Extract the (x, y) coordinate from the center of the cell holding the provided text.  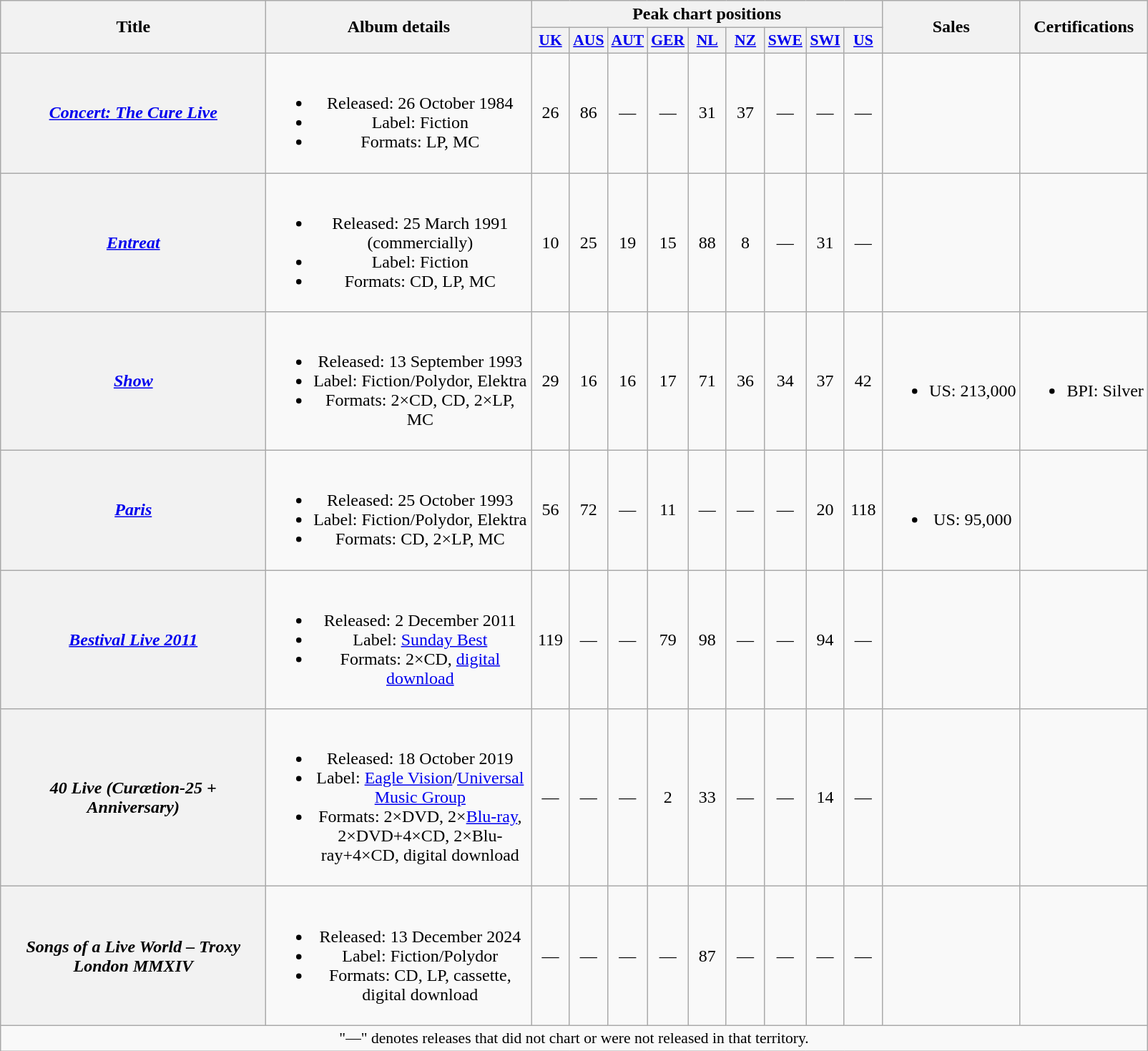
"—" denotes releases that did not chart or were not released in that territory. (574, 1038)
20 (825, 511)
40 Live (Curætion-25 + Anniversary) (133, 798)
2 (668, 798)
Released: 25 October 1993Label: Fiction/Polydor, ElektraFormats: CD, 2×LP, MC (399, 511)
Paris (133, 511)
Released: 13 September 1993Label: Fiction/Polydor, ElektraFormats: 2×CD, CD, 2×LP, MC (399, 381)
71 (707, 381)
36 (745, 381)
15 (668, 243)
US (863, 41)
34 (785, 381)
Entreat (133, 243)
Bestival Live 2011 (133, 640)
Songs of a Live World – Troxy London MMXIV (133, 956)
GER (668, 41)
19 (628, 243)
UK (551, 41)
10 (551, 243)
SWE (785, 41)
Certifications (1084, 27)
Title (133, 27)
42 (863, 381)
AUT (628, 41)
NL (707, 41)
33 (707, 798)
98 (707, 640)
Released: 13 December 2024Label: Fiction/PolydorFormats: CD, LP, cassette, digital download (399, 956)
118 (863, 511)
Released: 18 October 2019Label: Eagle Vision/Universal Music GroupFormats: 2×DVD, 2×Blu-ray, 2×DVD+4×CD, 2×Blu-ray+4×CD, digital download (399, 798)
SWI (825, 41)
79 (668, 640)
NZ (745, 41)
14 (825, 798)
US: 95,000 (951, 511)
26 (551, 113)
Released: 25 March 1991 (commercially)Label: FictionFormats: CD, LP, MC (399, 243)
8 (745, 243)
Peak chart positions (707, 14)
86 (588, 113)
56 (551, 511)
Sales (951, 27)
94 (825, 640)
119 (551, 640)
Released: 26 October 1984Label: FictionFormats: LP, MC (399, 113)
Released: 2 December 2011Label: Sunday BestFormats: 2×CD, digital download (399, 640)
88 (707, 243)
72 (588, 511)
Concert: The Cure Live (133, 113)
AUS (588, 41)
29 (551, 381)
25 (588, 243)
17 (668, 381)
87 (707, 956)
US: 213,000 (951, 381)
BPI: Silver (1084, 381)
Show (133, 381)
11 (668, 511)
Album details (399, 27)
